Search for the cell housing the specified text and yield its [X, Y] center coordinate. 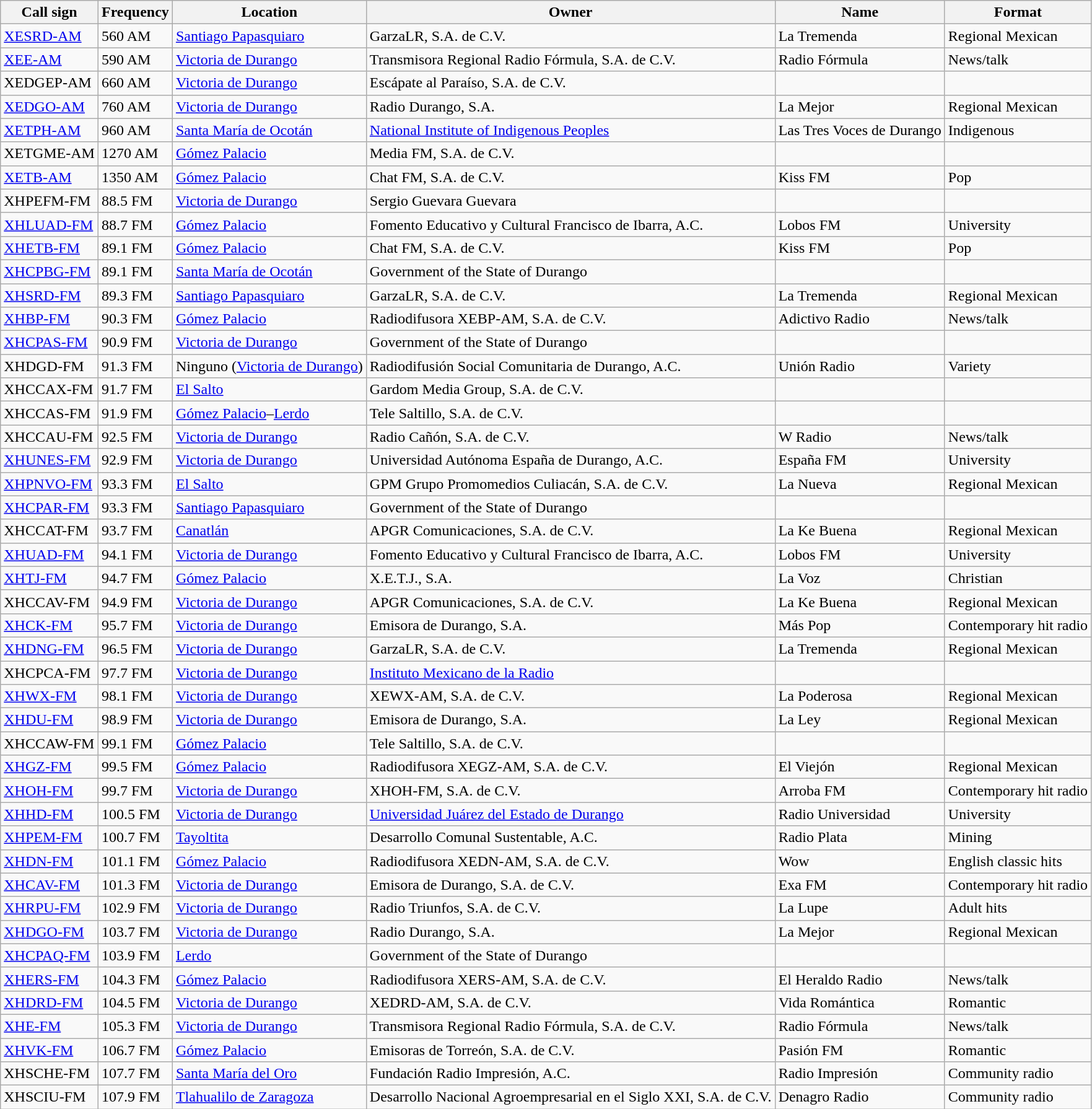
National Institute of Indigenous Peoples [570, 130]
English classic hits [1018, 861]
94.9 FM [135, 602]
El Viejón [860, 767]
Lerdo [269, 955]
100.5 FM [135, 814]
Desarrollo Comunal Sustentable, A.C. [570, 838]
Vida Romántica [860, 1002]
XHCPAS-FM [50, 343]
XHCPCA-FM [50, 672]
XESRD-AM [50, 36]
XHDGO-FM [50, 932]
99.5 FM [135, 767]
Frequency [135, 12]
1350 AM [135, 177]
95.7 FM [135, 625]
90.9 FM [135, 343]
W Radio [860, 437]
XHCCAX-FM [50, 390]
99.1 FM [135, 743]
Radio Universidad [860, 814]
XHCCAV-FM [50, 602]
Format [1018, 12]
XHDU-FM [50, 720]
96.5 FM [135, 649]
104.5 FM [135, 1002]
Radiodifusora XEGZ-AM, S.A. de C.V. [570, 767]
Instituto Mexicano de la Radio [570, 672]
XHBP-FM [50, 319]
1270 AM [135, 154]
La Lupe [860, 908]
Sergio Guevara Guevara [570, 201]
XHCPBG-FM [50, 271]
Tayoltita [269, 838]
XEDGEP-AM [50, 83]
GPM Grupo Promomedios Culiacán, S.A. de C.V. [570, 484]
90.3 FM [135, 319]
XHCCAT-FM [50, 531]
Wow [860, 861]
Call sign [50, 12]
XHRPU-FM [50, 908]
XETPH-AM [50, 130]
99.7 FM [135, 791]
XHCPAR-FM [50, 507]
XETGME-AM [50, 154]
88.5 FM [135, 201]
La Poderosa [860, 696]
Denagro Radio [860, 1097]
Adictivo Radio [860, 319]
94.7 FM [135, 578]
XHDRD-FM [50, 1002]
XHVK-FM [50, 1050]
XHWX-FM [50, 696]
XHCPAQ-FM [50, 955]
Más Pop [860, 625]
Location [269, 12]
XHETB-FM [50, 248]
Radio Plata [860, 838]
100.7 FM [135, 838]
98.9 FM [135, 720]
XHSCHE-FM [50, 1074]
Radiodifusora XERS-AM, S.A. de C.V. [570, 979]
XHUAD-FM [50, 554]
97.7 FM [135, 672]
Ninguno (Victoria de Durango) [269, 366]
XHDNG-FM [50, 649]
Christian [1018, 578]
660 AM [135, 83]
XHPEM-FM [50, 838]
XHCK-FM [50, 625]
92.5 FM [135, 437]
Owner [570, 12]
Radio Cañón, S.A. de C.V. [570, 437]
101.1 FM [135, 861]
XHDGD-FM [50, 366]
Radiodifusora XEDN-AM, S.A. de C.V. [570, 861]
Tlahualilo de Zaragoza [269, 1097]
91.9 FM [135, 413]
102.9 FM [135, 908]
104.3 FM [135, 979]
Desarrollo Nacional Agroempresarial en el Siglo XXI, S.A. de C.V. [570, 1097]
XHPNVO-FM [50, 484]
Emisora de Durango, S.A. de C.V. [570, 885]
XHPEFM-FM [50, 201]
92.9 FM [135, 460]
103.7 FM [135, 932]
XHE-FM [50, 1026]
560 AM [135, 36]
89.3 FM [135, 296]
XHSCIU-FM [50, 1097]
760 AM [135, 107]
XHOH-FM [50, 791]
Santa María del Oro [269, 1074]
XHCCAU-FM [50, 437]
91.3 FM [135, 366]
Universidad Juárez del Estado de Durango [570, 814]
Fundación Radio Impresión, A.C. [570, 1074]
105.3 FM [135, 1026]
98.1 FM [135, 696]
Arroba FM [860, 791]
XHCCAS-FM [50, 413]
Name [860, 12]
Exa FM [860, 885]
Universidad Autónoma España de Durango, A.C. [570, 460]
XHDN-FM [50, 861]
Radiodifusora XEBP-AM, S.A. de C.V. [570, 319]
La Nueva [860, 484]
Gardom Media Group, S.A. de C.V. [570, 390]
XHOH-FM, S.A. de C.V. [570, 791]
XHCCAW-FM [50, 743]
Mining [1018, 838]
La Ley [860, 720]
101.3 FM [135, 885]
Emisoras de Torreón, S.A. de C.V. [570, 1050]
Adult hits [1018, 908]
XHTJ-FM [50, 578]
Pasión FM [860, 1050]
Variety [1018, 366]
Escápate al Paraíso, S.A. de C.V. [570, 83]
Gómez Palacio–Lerdo [269, 413]
103.9 FM [135, 955]
Media FM, S.A. de C.V. [570, 154]
107.7 FM [135, 1074]
XETB-AM [50, 177]
Las Tres Voces de Durango [860, 130]
XEE-AM [50, 59]
91.7 FM [135, 390]
XHGZ-FM [50, 767]
Indigenous [1018, 130]
960 AM [135, 130]
88.7 FM [135, 224]
107.9 FM [135, 1097]
XHLUAD-FM [50, 224]
Canatlán [269, 531]
España FM [860, 460]
Radio Impresión [860, 1074]
X.E.T.J., S.A. [570, 578]
XHERS-FM [50, 979]
XEDGO-AM [50, 107]
106.7 FM [135, 1050]
XHSRD-FM [50, 296]
XHHD-FM [50, 814]
XHCAV-FM [50, 885]
XHUNES-FM [50, 460]
XEWX-AM, S.A. de C.V. [570, 696]
93.7 FM [135, 531]
590 AM [135, 59]
Radio Triunfos, S.A. de C.V. [570, 908]
El Heraldo Radio [860, 979]
94.1 FM [135, 554]
XEDRD-AM, S.A. de C.V. [570, 1002]
Unión Radio [860, 366]
La Voz [860, 578]
Radiodifusión Social Comunitaria de Durango, A.C. [570, 366]
